Locate the cell with the specified text and output its [X, Y] center coordinate. 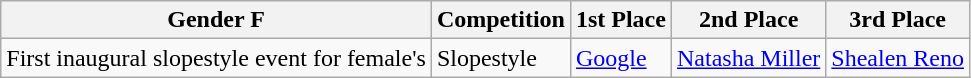
First inaugural slopestyle event for female's [216, 58]
Natasha Miller [748, 58]
Slopestyle [500, 58]
1st Place [620, 20]
3rd Place [898, 20]
Shealen Reno [898, 58]
Google [620, 58]
2nd Place [748, 20]
Gender F [216, 20]
Competition [500, 20]
